Return (X, Y) of the center of cell containing provided text 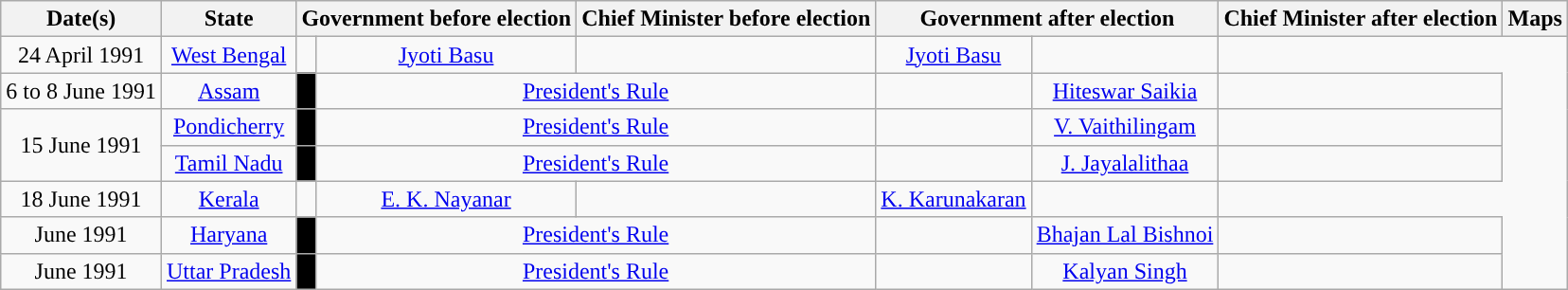
18 June 1991 (81, 199)
Haryana (228, 235)
15 June 1991 (81, 145)
State (228, 19)
Chief Minister after election (1361, 19)
6 to 8 June 1991 (81, 91)
Government after election (1047, 19)
J. Jayalalithaa (1125, 163)
Assam (228, 91)
Date(s) (81, 19)
24 April 1991 (81, 55)
Tamil Nadu (228, 163)
V. Vaithilingam (1125, 127)
Bhajan Lal Bishnoi (1125, 235)
West Bengal (228, 55)
E. K. Nayanar (445, 199)
Hiteswar Saikia (1125, 91)
Pondicherry (228, 127)
Kerala (228, 199)
Chief Minister before election (726, 19)
Kalyan Singh (1125, 271)
K. Karunakaran (953, 199)
Government before election (437, 19)
Maps (1535, 19)
Uttar Pradesh (228, 271)
